Search for the cell housing the specified text and yield its (X, Y) center coordinate. 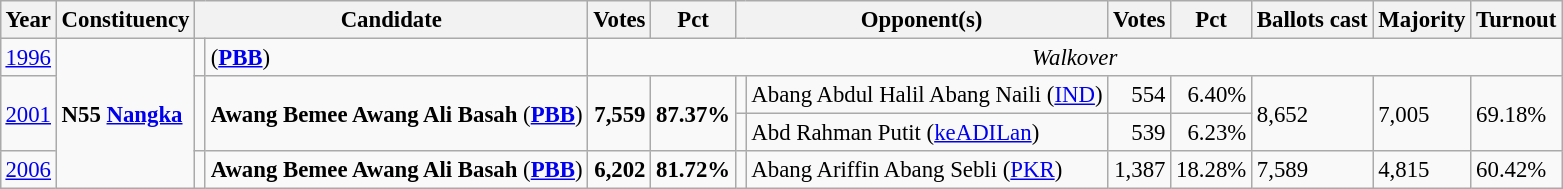
(PBB) (396, 57)
69.18% (1516, 114)
Abang Ariffin Abang Sebli (PKR) (927, 170)
Abd Rahman Putit (keADILan) (927, 133)
7,559 (620, 114)
Walkover (1075, 57)
18.28% (1212, 170)
Year (28, 20)
Opponent(s) (921, 20)
81.72% (694, 170)
6.23% (1212, 133)
7,005 (1422, 114)
2001 (28, 114)
Majority (1422, 20)
1996 (28, 57)
Constituency (125, 20)
2006 (28, 170)
554 (1140, 95)
Turnout (1516, 20)
87.37% (694, 114)
8,652 (1312, 114)
6,202 (620, 170)
1,387 (1140, 170)
7,589 (1312, 170)
Ballots cast (1312, 20)
4,815 (1422, 170)
60.42% (1516, 170)
N55 Nangka (125, 113)
539 (1140, 133)
6.40% (1212, 95)
Abang Abdul Halil Abang Naili (IND) (927, 95)
Candidate (392, 20)
